Determine the (X, Y) coordinate at the center of the cell enclosing the given text.  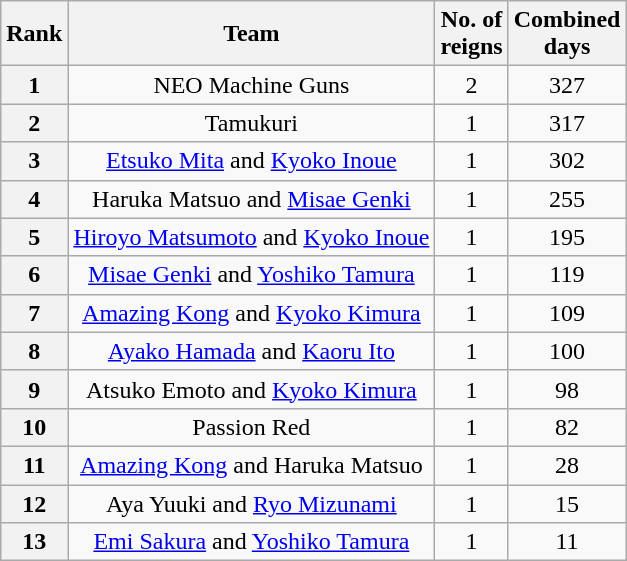
5 (34, 237)
Rank (34, 34)
Haruka Matsuo and Misae Genki (252, 199)
327 (567, 85)
Amazing Kong and Haruka Matsuo (252, 465)
255 (567, 199)
Combineddays (567, 34)
10 (34, 427)
119 (567, 275)
3 (34, 161)
98 (567, 389)
28 (567, 465)
317 (567, 123)
Atsuko Emoto and Kyoko Kimura (252, 389)
302 (567, 161)
8 (34, 351)
4 (34, 199)
100 (567, 351)
Passion Red (252, 427)
7 (34, 313)
82 (567, 427)
13 (34, 542)
Emi Sakura and Yoshiko Tamura (252, 542)
Tamukuri (252, 123)
Team (252, 34)
Amazing Kong and Kyoko Kimura (252, 313)
No. ofreigns (472, 34)
Misae Genki and Yoshiko Tamura (252, 275)
6 (34, 275)
Ayako Hamada and Kaoru Ito (252, 351)
NEO Machine Guns (252, 85)
12 (34, 503)
Etsuko Mita and Kyoko Inoue (252, 161)
Aya Yuuki and Ryo Mizunami (252, 503)
15 (567, 503)
109 (567, 313)
195 (567, 237)
9 (34, 389)
Hiroyo Matsumoto and Kyoko Inoue (252, 237)
